Search for the cell housing the specified text and yield its (x, y) center coordinate. 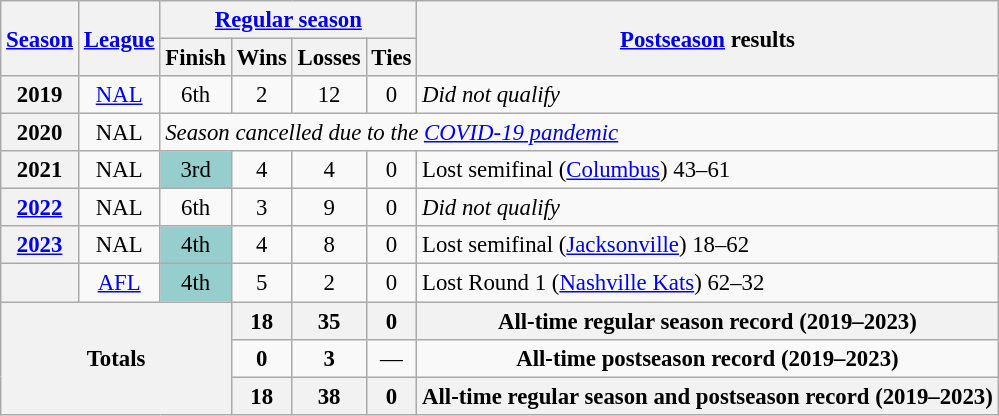
3rd (196, 170)
— (392, 358)
35 (329, 321)
Lost semifinal (Columbus) 43–61 (708, 170)
All-time regular season record (2019–2023) (708, 321)
2023 (40, 245)
AFL (118, 283)
2019 (40, 95)
Lost semifinal (Jacksonville) 18–62 (708, 245)
All-time regular season and postseason record (2019–2023) (708, 396)
League (118, 38)
Losses (329, 58)
Finish (196, 58)
Regular season (288, 20)
8 (329, 245)
2020 (40, 133)
All-time postseason record (2019–2023) (708, 358)
12 (329, 95)
Season cancelled due to the COVID-19 pandemic (579, 133)
Wins (262, 58)
2022 (40, 208)
2021 (40, 170)
Ties (392, 58)
38 (329, 396)
5 (262, 283)
Lost Round 1 (Nashville Kats) 62–32 (708, 283)
Totals (116, 358)
Postseason results (708, 38)
9 (329, 208)
Season (40, 38)
